For the text-containing cell, return its midpoint in (x, y) coordinate format. 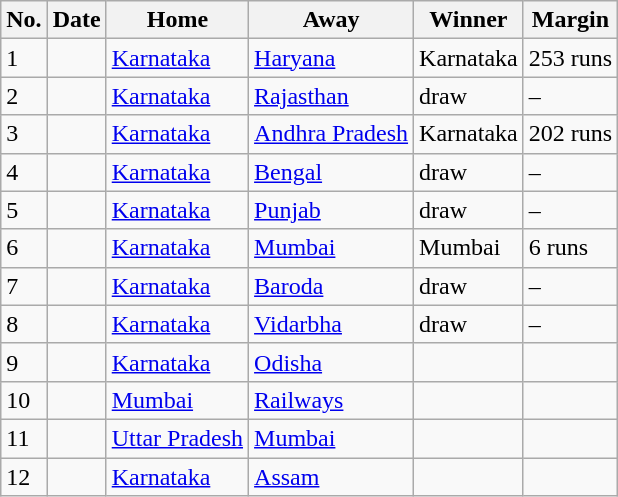
Rajasthan (332, 96)
Punjab (332, 210)
2 (24, 96)
3 (24, 134)
6 (24, 248)
12 (24, 477)
8 (24, 324)
Home (177, 20)
Railways (332, 400)
Assam (332, 477)
11 (24, 438)
Date (76, 20)
Haryana (332, 58)
Baroda (332, 286)
10 (24, 400)
Bengal (332, 172)
Away (332, 20)
Odisha (332, 362)
1 (24, 58)
253 runs (570, 58)
Vidarbha (332, 324)
Margin (570, 20)
No. (24, 20)
9 (24, 362)
Andhra Pradesh (332, 134)
6 runs (570, 248)
7 (24, 286)
202 runs (570, 134)
Uttar Pradesh (177, 438)
Winner (469, 20)
5 (24, 210)
4 (24, 172)
